Detect which cell encompasses the target text, then output its [X, Y] center coordinate. 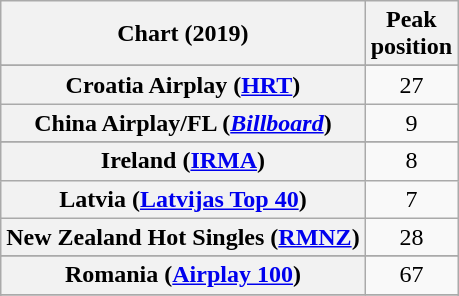
9 [411, 123]
8 [411, 161]
28 [411, 237]
Chart (2019) [183, 34]
Latvia (Latvijas Top 40) [183, 199]
7 [411, 199]
Peakposition [411, 34]
China Airplay/FL (Billboard) [183, 123]
67 [411, 275]
27 [411, 85]
New Zealand Hot Singles (RMNZ) [183, 237]
Croatia Airplay (HRT) [183, 85]
Romania (Airplay 100) [183, 275]
Ireland (IRMA) [183, 161]
